Find where the given text appears and provide that cell's center as (X, Y) coordinate. 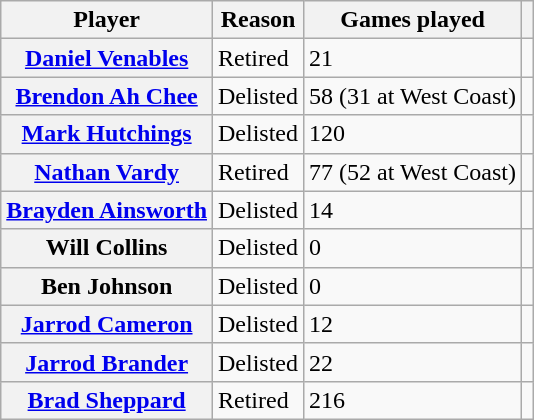
Jarrod Cameron (107, 324)
Brad Sheppard (107, 400)
14 (413, 210)
Ben Johnson (107, 286)
21 (413, 58)
58 (31 at West Coast) (413, 96)
Reason (258, 20)
Player (107, 20)
216 (413, 400)
120 (413, 134)
Games played (413, 20)
Jarrod Brander (107, 362)
Mark Hutchings (107, 134)
22 (413, 362)
Daniel Venables (107, 58)
Brendon Ah Chee (107, 96)
12 (413, 324)
Nathan Vardy (107, 172)
Will Collins (107, 248)
77 (52 at West Coast) (413, 172)
Brayden Ainsworth (107, 210)
